From the cell containing the given text, extract its center point as (X, Y) coordinate. 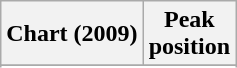
Peakposition (189, 34)
Chart (2009) (72, 34)
